Detect which cell encompasses the target text, then output its [X, Y] center coordinate. 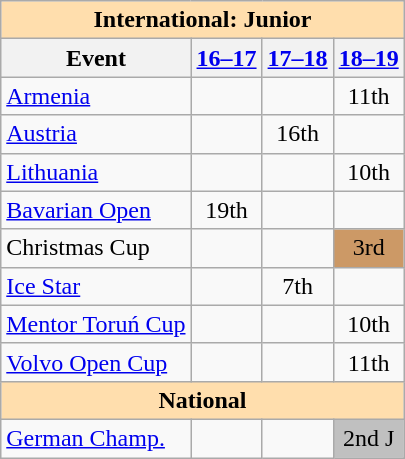
16–17 [226, 58]
National [202, 400]
2nd J [368, 438]
Lithuania [96, 172]
7th [298, 286]
International: Junior [202, 20]
Austria [96, 134]
Ice Star [96, 286]
Event [96, 58]
17–18 [298, 58]
18–19 [368, 58]
Volvo Open Cup [96, 362]
Armenia [96, 96]
16th [298, 134]
Bavarian Open [96, 210]
Christmas Cup [96, 248]
3rd [368, 248]
German Champ. [96, 438]
19th [226, 210]
Mentor Toruń Cup [96, 324]
